Detect which cell encompasses the target text, then output its [X, Y] center coordinate. 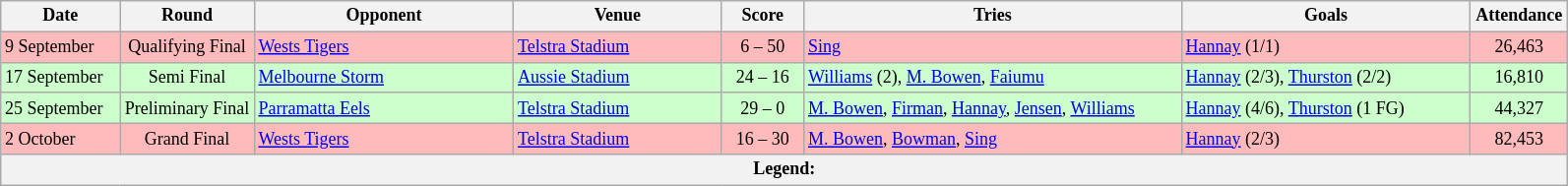
2 October [61, 138]
9 September [61, 47]
Score [763, 16]
Hannay (1/1) [1326, 47]
24 – 16 [763, 77]
Opponent [384, 16]
44,327 [1520, 108]
Attendance [1520, 16]
Hannay (2/3) [1326, 138]
6 – 50 [763, 47]
Aussie Stadium [618, 77]
26,463 [1520, 47]
Semi Final [187, 77]
Hannay (4/6), Thurston (1 FG) [1326, 108]
Round [187, 16]
17 September [61, 77]
M. Bowen, Firman, Hannay, Jensen, Williams [993, 108]
Qualifying Final [187, 47]
Grand Final [187, 138]
Date [61, 16]
16,810 [1520, 77]
25 September [61, 108]
Legend: [784, 169]
82,453 [1520, 138]
M. Bowen, Bowman, Sing [993, 138]
Goals [1326, 16]
Venue [618, 16]
Parramatta Eels [384, 108]
Sing [993, 47]
Tries [993, 16]
Hannay (2/3), Thurston (2/2) [1326, 77]
Williams (2), M. Bowen, Faiumu [993, 77]
29 – 0 [763, 108]
Melbourne Storm [384, 77]
16 – 30 [763, 138]
Preliminary Final [187, 108]
